Find where the given text appears and provide that cell's center as (x, y) coordinate. 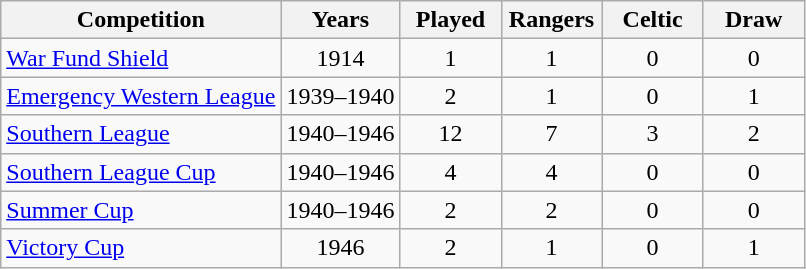
12 (450, 134)
Played (450, 20)
1946 (340, 248)
Southern League Cup (141, 172)
Competition (141, 20)
Summer Cup (141, 210)
Victory Cup (141, 248)
Draw (754, 20)
1914 (340, 58)
1939–1940 (340, 96)
Emergency Western League (141, 96)
Rangers (552, 20)
Celtic (652, 20)
3 (652, 134)
Southern League (141, 134)
War Fund Shield (141, 58)
7 (552, 134)
Years (340, 20)
